Provide the (x, y) coordinate of the cell's center where the given text is located.  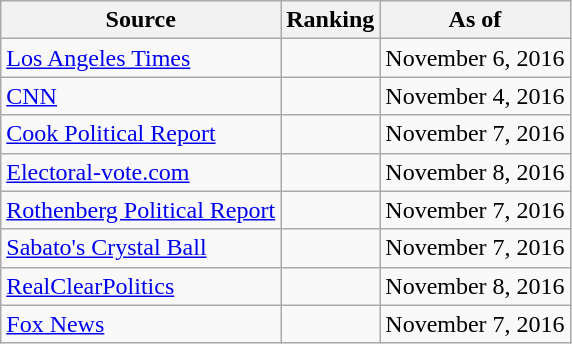
CNN (141, 96)
RealClearPolitics (141, 286)
Source (141, 20)
As of (475, 20)
November 4, 2016 (475, 96)
Los Angeles Times (141, 58)
Ranking (330, 20)
Sabato's Crystal Ball (141, 248)
November 6, 2016 (475, 58)
Electoral-vote.com (141, 172)
Rothenberg Political Report (141, 210)
Fox News (141, 324)
Cook Political Report (141, 134)
